Find where the given text appears and provide that cell's center as (X, Y) coordinate. 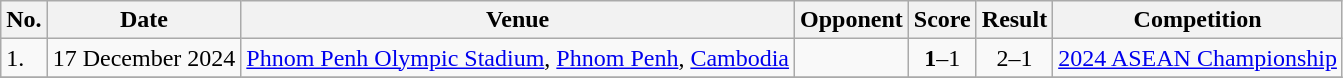
Result (1014, 20)
Competition (1198, 20)
Opponent (852, 20)
2–1 (1014, 58)
17 December 2024 (144, 58)
Date (144, 20)
No. (24, 20)
Phnom Penh Olympic Stadium, Phnom Penh, Cambodia (518, 58)
2024 ASEAN Championship (1198, 58)
Venue (518, 20)
1. (24, 58)
Score (942, 20)
1–1 (942, 58)
